Return (X, Y) of the center of cell containing provided text 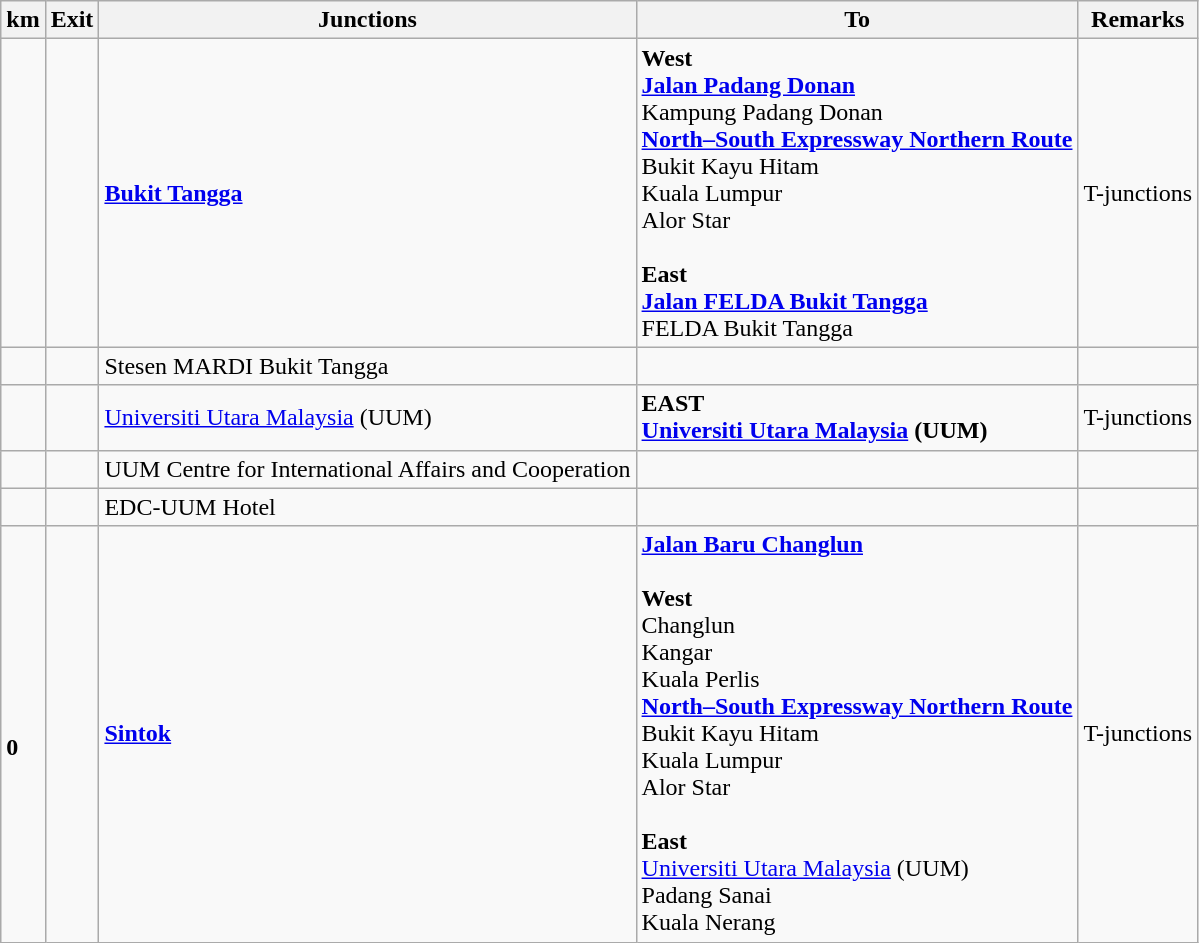
Exit (72, 20)
km (23, 20)
EASTUniversiti Utara Malaysia (UUM) (857, 418)
Remarks (1138, 20)
To (857, 20)
0 (23, 734)
Bukit Tangga (368, 193)
UUM Centre for International Affairs and Cooperation (368, 469)
EDC-UUM Hotel (368, 507)
Universiti Utara Malaysia (UUM) (368, 418)
Sintok (368, 734)
Junctions (368, 20)
Stesen MARDI Bukit Tangga (368, 366)
